Pinpoint the cell where the given text exists, returning its (X, Y) midpoint coordinate. 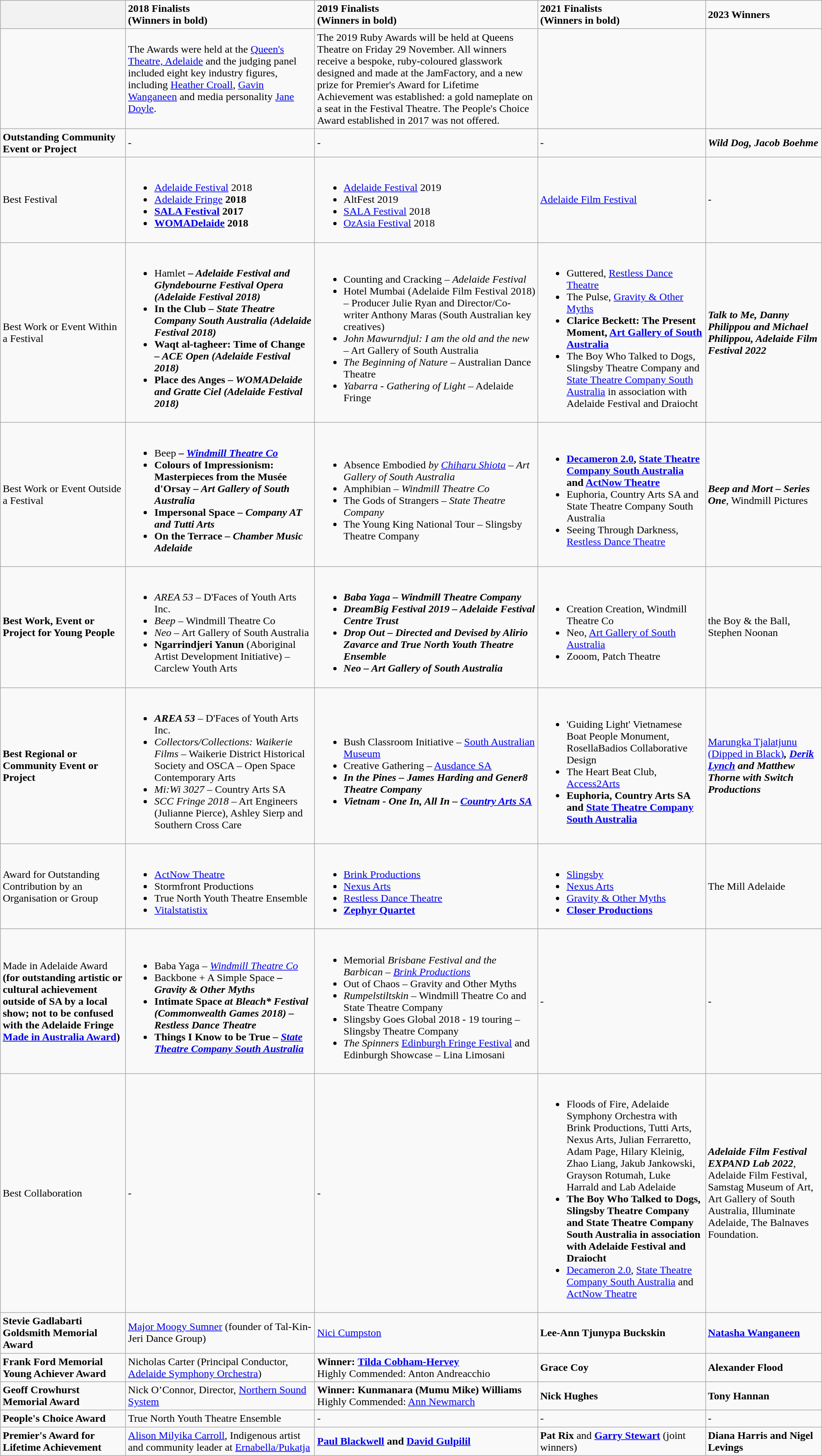
Tony Hannan (764, 1396)
Lee-Ann Tjunypa Buckskin (622, 1333)
SlingsbyNexus ArtsGravity & Other MythsCloser Productions (622, 886)
the Boy & the Ball, Stephen Noonan (764, 627)
2021 Finalists(Winners in bold) (622, 15)
Geoff Crowhurst Memorial Award (63, 1396)
Award for Outstanding Contribution by an Organisation or Group (63, 886)
Best Regional or Community Event or Project (63, 766)
The Mill Adelaide (764, 886)
Nicholas Carter (Principal Conductor, Adelaide Symphony Orchestra) (220, 1367)
Pat Rix and Garry Stewart (joint winners) (622, 1442)
Premier's Award for Lifetime Achievement (63, 1442)
Natasha Wanganeen (764, 1333)
Nick O’Connor, Director, Northern Sound System (220, 1396)
Nici Cumpston (426, 1333)
Marungka Tjalatjunu (Dipped in Black), Derik Lynch and Matthew Thorne with Switch Productions (764, 766)
Best Work, Event or Project for Young People (63, 627)
2018 Finalists(Winners in bold) (220, 15)
2023 Winners (764, 15)
Paul Blackwell and David Gulpilil (426, 1442)
Adelaide Film Festival (622, 200)
Creation Creation, Windmill Theatre CoNeo, Art Gallery of South AustraliaZooom, Patch Theatre (622, 627)
2019 Finalists(Winners in bold) (426, 15)
True North Youth Theatre Ensemble (220, 1419)
Grace Coy (622, 1367)
Winner: Kunmanara (Mumu Mike) WilliamsHighly Commended: Ann Newmarch (426, 1396)
Beep and Mort – Series One, Windmill Pictures (764, 494)
Adelaide Festival 2018Adelaide Fringe 2018SALA Festival 2017WOMADelaide 2018 (220, 200)
Talk to Me, Danny Philippou and Michael Philippou, Adelaide Film Festival 2022 (764, 332)
Best Festival (63, 200)
People's Choice Award (63, 1419)
Outstanding Community Event or Project (63, 143)
Winner: Tilda Cobham-HerveyHighly Commended: Anton Andreacchio (426, 1367)
Major Moogy Sumner (founder of Tal-Kin-Jeri Dance Group) (220, 1333)
Alexander Flood (764, 1367)
Frank Ford Memorial Young Achiever Award (63, 1367)
Alison Milyika Carroll, Indigenous artist and community leader at Ernabella/Pukatja (220, 1442)
Best Collaboration (63, 1193)
Adelaide Festival 2019AltFest 2019SALA Festival 2018OzAsia Festival 2018 (426, 200)
Brink ProductionsNexus ArtsRestless Dance TheatreZephyr Quartet (426, 886)
ActNow TheatreStormfront ProductionsTrue North Youth Theatre EnsembleVitalstatistix (220, 886)
Wild Dog, Jacob Boehme (764, 143)
Best Work or Event Outside a Festival (63, 494)
Stevie Gadlabarti Goldsmith Memorial Award (63, 1333)
Nick Hughes (622, 1396)
Best Work or Event Within a Festival (63, 332)
Diana Harris and Nigel Levings (764, 1442)
